Extract the (X, Y) coordinate from the center of the cell holding the provided text.  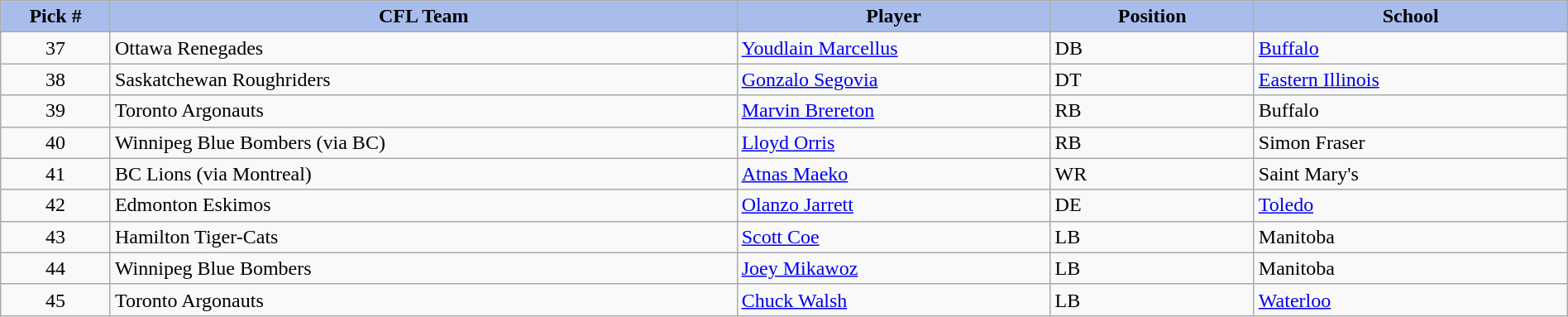
WR (1152, 174)
45 (56, 300)
41 (56, 174)
Scott Coe (893, 237)
Joey Mikawoz (893, 268)
Saint Mary's (1411, 174)
Edmonton Eskimos (423, 205)
Hamilton Tiger-Cats (423, 237)
Eastern Illinois (1411, 79)
Winnipeg Blue Bombers (via BC) (423, 142)
Youdlain Marcellus (893, 48)
Waterloo (1411, 300)
Player (893, 17)
Simon Fraser (1411, 142)
37 (56, 48)
Marvin Brereton (893, 111)
Chuck Walsh (893, 300)
Ottawa Renegades (423, 48)
BC Lions (via Montreal) (423, 174)
CFL Team (423, 17)
Pick # (56, 17)
Saskatchewan Roughriders (423, 79)
38 (56, 79)
Toledo (1411, 205)
Olanzo Jarrett (893, 205)
44 (56, 268)
Winnipeg Blue Bombers (423, 268)
DE (1152, 205)
Gonzalo Segovia (893, 79)
Lloyd Orris (893, 142)
42 (56, 205)
39 (56, 111)
DT (1152, 79)
43 (56, 237)
School (1411, 17)
Atnas Maeko (893, 174)
DB (1152, 48)
40 (56, 142)
Position (1152, 17)
